Locate the cell with the specified text and output its [x, y] center coordinate. 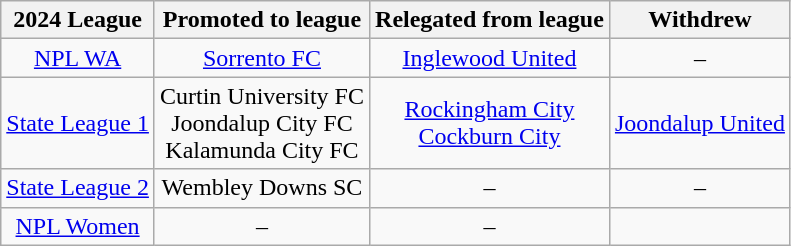
Joondalup United [700, 123]
Curtin University FCJoondalup City FCKalamunda City FC [262, 123]
NPL Women [78, 226]
2024 League [78, 20]
Wembley Downs SC [262, 188]
Relegated from league [490, 20]
Promoted to league [262, 20]
Withdrew [700, 20]
Inglewood United [490, 58]
State League 2 [78, 188]
State League 1 [78, 123]
Sorrento FC [262, 58]
Rockingham CityCockburn City [490, 123]
NPL WA [78, 58]
